Provide the [x, y] coordinate of the cell's center where the given text is located.  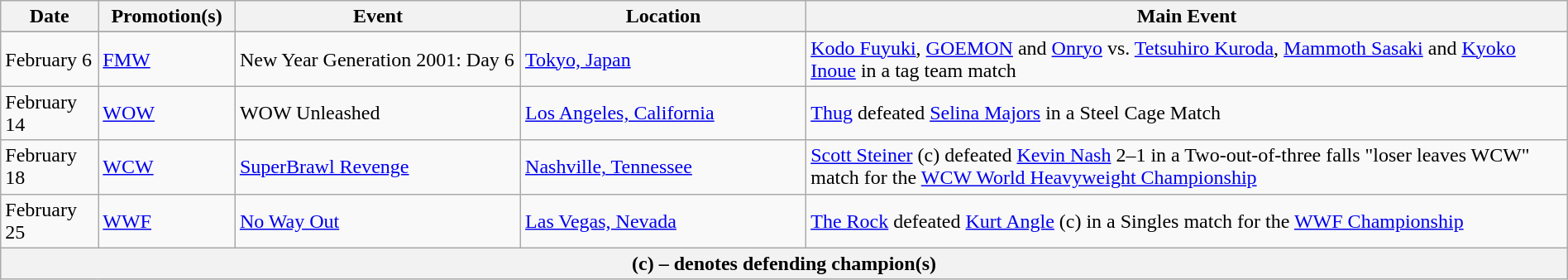
Tokyo, Japan [663, 60]
Main Event [1188, 17]
WOW Unleashed [377, 113]
No Way Out [377, 220]
Los Angeles, California [663, 113]
FMW [167, 60]
The Rock defeated Kurt Angle (c) in a Singles match for the WWF Championship [1188, 220]
Las Vegas, Nevada [663, 220]
Kodo Fuyuki, GOEMON and Onryo vs. Tetsuhiro Kuroda, Mammoth Sasaki and Kyoko Inoue in a tag team match [1188, 60]
Location [663, 17]
February 18 [50, 167]
Promotion(s) [167, 17]
Nashville, Tennessee [663, 167]
WWF [167, 220]
February 14 [50, 113]
New Year Generation 2001: Day 6 [377, 60]
WOW [167, 113]
February 6 [50, 60]
SuperBrawl Revenge [377, 167]
Thug defeated Selina Majors in a Steel Cage Match [1188, 113]
February 25 [50, 220]
WCW [167, 167]
(c) – denotes defending champion(s) [784, 263]
Date [50, 17]
Scott Steiner (c) defeated Kevin Nash 2–1 in a Two-out-of-three falls "loser leaves WCW" match for the WCW World Heavyweight Championship [1188, 167]
Event [377, 17]
